Determine the (X, Y) coordinate at the center of the cell enclosing the given text.  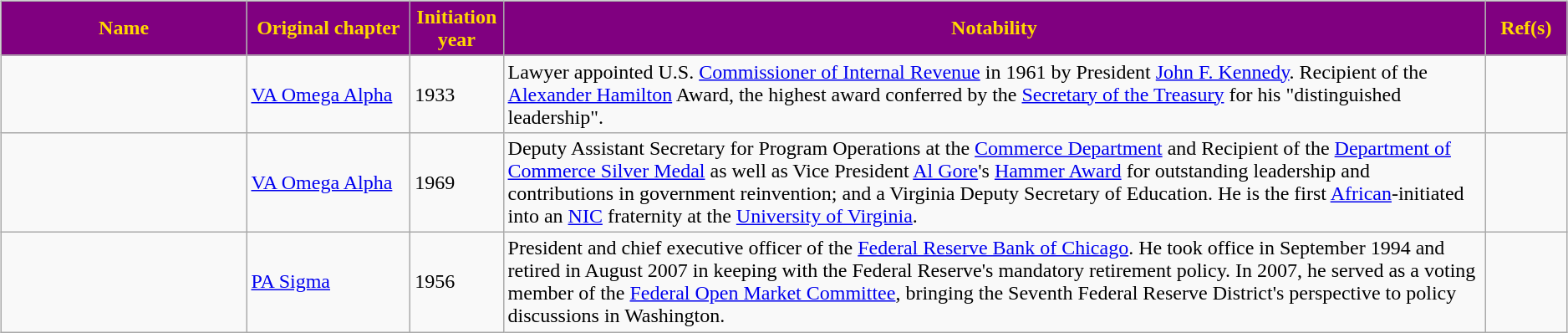
1969 (456, 182)
Initiationyear (456, 28)
Name (124, 28)
1956 (456, 281)
Original chapter (328, 28)
Notability (995, 28)
1933 (456, 94)
Ref(s) (1526, 28)
PA Sigma (328, 281)
